Pinpoint the cell where the given text exists, returning its [x, y] midpoint coordinate. 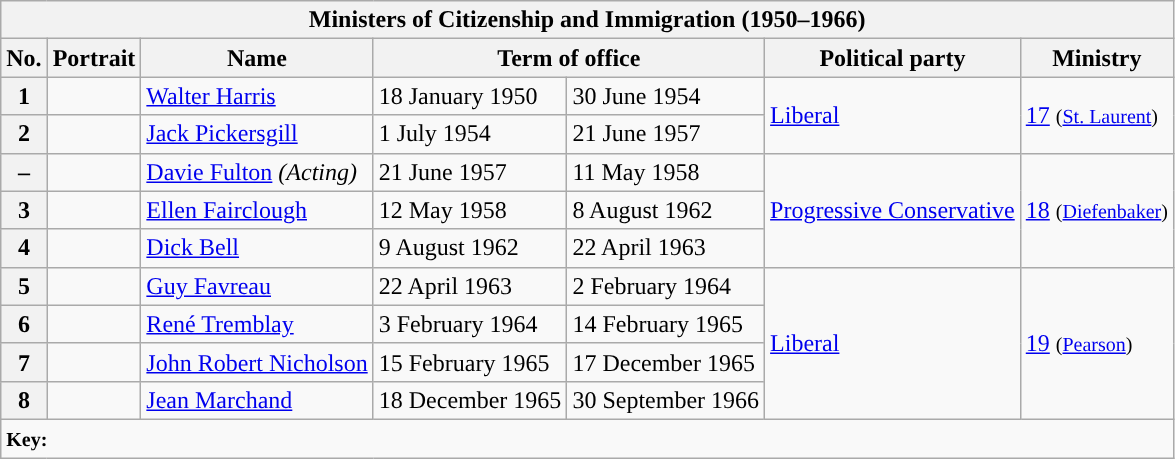
6 [24, 324]
14 February 1965 [666, 324]
Ministry [1096, 58]
9 August 1962 [470, 248]
René Tremblay [257, 324]
18 (Diefenbaker) [1096, 210]
Davie Fulton (Acting) [257, 172]
12 May 1958 [470, 210]
11 May 1958 [666, 172]
17 December 1965 [666, 362]
17 (St. Laurent) [1096, 115]
2 February 1964 [666, 286]
7 [24, 362]
19 (Pearson) [1096, 343]
Term of office [568, 58]
3 February 1964 [470, 324]
3 [24, 210]
30 June 1954 [666, 96]
Ellen Fairclough [257, 210]
8 [24, 400]
Ministers of Citizenship and Immigration (1950–1966) [588, 20]
Political party [893, 58]
15 February 1965 [470, 362]
18 January 1950 [470, 96]
1 July 1954 [470, 134]
Name [257, 58]
Walter Harris [257, 96]
Dick Bell [257, 248]
2 [24, 134]
– [24, 172]
Progressive Conservative [893, 210]
4 [24, 248]
Portrait [94, 58]
30 September 1966 [666, 400]
Jean Marchand [257, 400]
1 [24, 96]
John Robert Nicholson [257, 362]
8 August 1962 [666, 210]
No. [24, 58]
Jack Pickersgill [257, 134]
18 December 1965 [470, 400]
Guy Favreau [257, 286]
5 [24, 286]
Key: [588, 438]
